Capture the cell that displays the provided text and extract its [x, y] central coordinate. 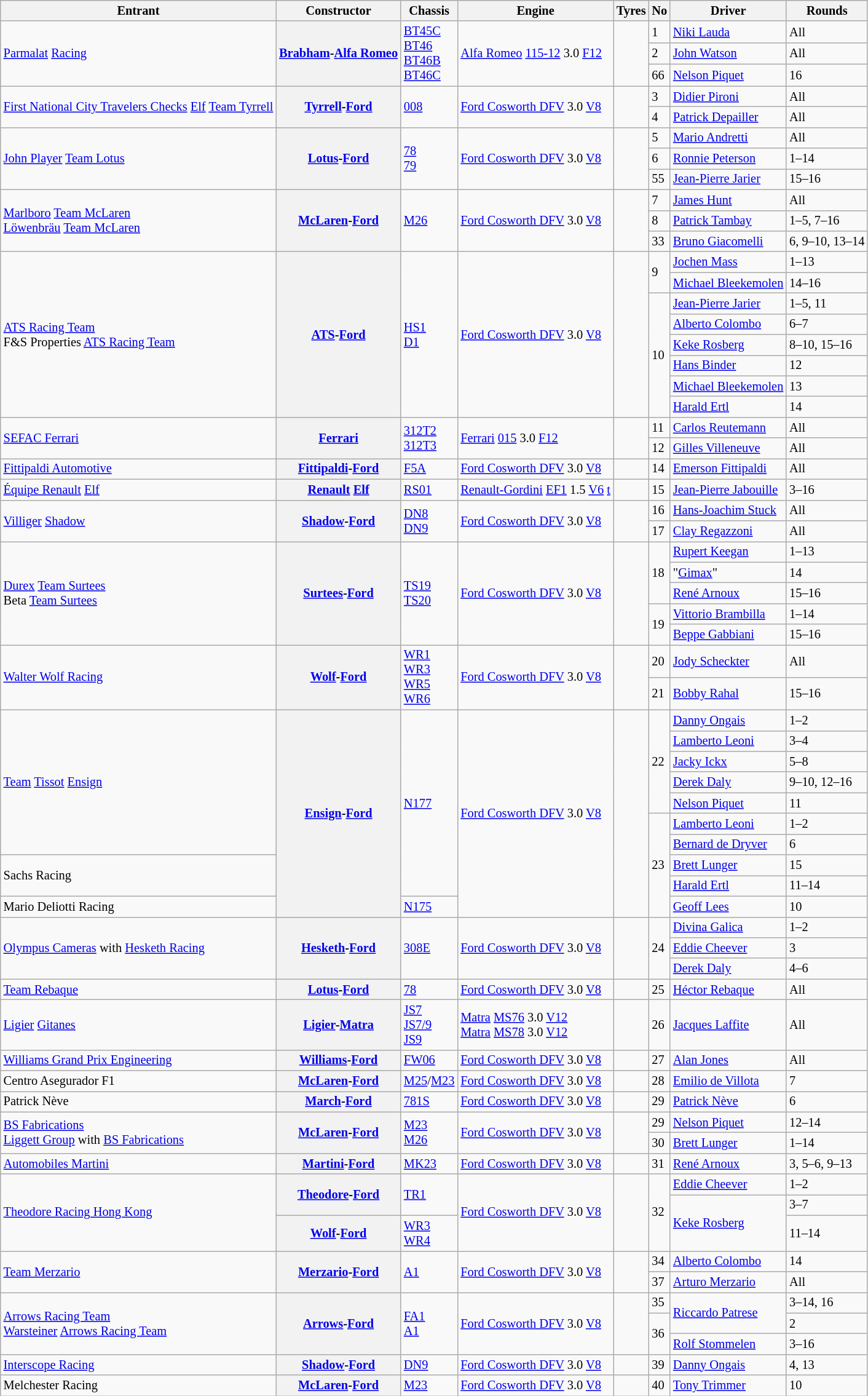
Bobby Rahal [728, 694]
008 [429, 107]
Carlos Reutemann [728, 427]
Durex Team Surtees Beta Team Surtees [138, 593]
21 [659, 694]
6, 9–10, 13–14 [827, 241]
Constructor [338, 10]
N177 [429, 803]
Emerson Fittipaldi [728, 469]
Ensign-Ford [338, 813]
Ferrari [338, 438]
BS Fabrications Liggett Group with BS Fabrications [138, 1133]
Engine [535, 10]
32 [659, 1213]
Sachs Racing [138, 876]
27 [659, 1060]
7879 [429, 159]
Parmalat Racing [138, 54]
Walter Wolf Racing [138, 677]
3–4 [827, 741]
Williams Grand Prix Engineering [138, 1060]
ATS Racing Team F&S Properties ATS Racing Team [138, 335]
WR3WR4 [429, 1233]
55 [659, 179]
3–7 [827, 1205]
"Gimax" [728, 573]
9 [659, 272]
22 [659, 761]
Hans-Joachim Stuck [728, 510]
Centro Asegurador F1 [138, 1081]
Martini-Ford [338, 1164]
34 [659, 1261]
36 [659, 1333]
Hans Binder [728, 365]
Rolf Stommelen [728, 1344]
MK23 [429, 1164]
Patrick Tambay [728, 221]
Beppe Gabbiani [728, 635]
Emilio de Villota [728, 1081]
SEFAC Ferrari [138, 438]
Geoff Lees [728, 906]
HS1D1 [429, 335]
Renault-Gordini EF1 1.5 V6 t [535, 490]
March-Ford [338, 1101]
Équipe Renault Elf [138, 490]
23 [659, 865]
Riccardo Patrese [728, 1312]
Ligier-Matra [338, 1025]
Merzario-Ford [338, 1272]
17 [659, 531]
4–6 [827, 969]
Fittipaldi Automotive [138, 469]
4, 13 [827, 1365]
1 [659, 32]
33 [659, 241]
31 [659, 1164]
M23M26 [429, 1133]
19 [659, 624]
Tony Trimmer [728, 1386]
Theodore-Ford [338, 1194]
DN9 [429, 1365]
Automobiles Martini [138, 1164]
N175 [429, 906]
John Watson [728, 53]
781S [429, 1101]
24 [659, 948]
39 [659, 1365]
Bruno Giacomelli [728, 241]
Williams-Ford [338, 1060]
Marlboro Team McLaren Löwenbräu Team McLaren [138, 220]
Team Rebaque [138, 989]
Jochen Mass [728, 262]
John Player Team Lotus [138, 159]
Didier Pironi [728, 97]
RS01 [429, 490]
Jean-Pierre Jabouille [728, 490]
Jacky Ickx [728, 761]
4 [659, 117]
18 [659, 572]
Patrick Depailler [728, 117]
9–10, 12–16 [827, 782]
14–16 [827, 283]
WR1WR3WR5WR6 [429, 677]
Rounds [827, 10]
FA1A1 [429, 1323]
Jody Scheckter [728, 660]
Alfa Romeo 115-12 3.0 F12 [535, 54]
Brabham-Alfa Romeo [338, 54]
5 [659, 138]
Clay Regazzoni [728, 531]
Tyres [631, 10]
Bernard de Dryver [728, 844]
66 [659, 75]
Renault Elf [338, 490]
Chassis [429, 10]
Jacques Laffite [728, 1025]
Mario Deliotti Racing [138, 906]
Niki Lauda [728, 32]
Arturo Merzario [728, 1282]
F5A [429, 469]
Hesketh-Ford [338, 948]
A1 [429, 1272]
26 [659, 1025]
TS19TS20 [429, 593]
Divina Galica [728, 927]
Interscope Racing [138, 1365]
40 [659, 1386]
M23 [429, 1386]
3, 5–6, 9–13 [827, 1164]
Arrows Racing Team Warsteiner Arrows Racing Team [138, 1323]
Villiger Shadow [138, 520]
1–5, 7–16 [827, 221]
Fittipaldi-Ford [338, 469]
Surtees-Ford [338, 593]
13 [827, 386]
30 [659, 1143]
JS7JS7/9JS9 [429, 1025]
Arrows-Ford [338, 1323]
6–7 [827, 324]
35 [659, 1303]
No [659, 10]
FW06 [429, 1060]
ATS-Ford [338, 335]
5–8 [827, 761]
DN8DN9 [429, 520]
312T2312T3 [429, 438]
M25/M23 [429, 1081]
Tyrrell-Ford [338, 107]
1–5, 11 [827, 303]
First National City Travelers Checks Elf Team Tyrrell [138, 107]
Team Merzario [138, 1272]
12–14 [827, 1122]
28 [659, 1081]
TR1 [429, 1194]
8–10, 15–16 [827, 345]
Vittorio Brambilla [728, 614]
Melchester Racing [138, 1386]
3–14, 16 [827, 1303]
Gilles Villeneuve [728, 448]
Ronnie Peterson [728, 159]
8 [659, 221]
37 [659, 1282]
Matra MS76 3.0 V12Matra MS78 3.0 V12 [535, 1025]
Olympus Cameras with Hesketh Racing [138, 948]
Ligier Gitanes [138, 1025]
BT45CBT46BT46BBT46C [429, 54]
308E [429, 948]
James Hunt [728, 200]
78 [429, 989]
25 [659, 989]
Mario Andretti [728, 138]
Ferrari 015 3.0 F12 [535, 438]
Alan Jones [728, 1060]
Héctor Rebaque [728, 989]
Entrant [138, 10]
M26 [429, 220]
Driver [728, 10]
Rupert Keegan [728, 552]
20 [659, 660]
Team Tissot Ensign [138, 782]
Theodore Racing Hong Kong [138, 1213]
